Scan for the cell matching the given text and deliver its [x, y] coordinate at center. 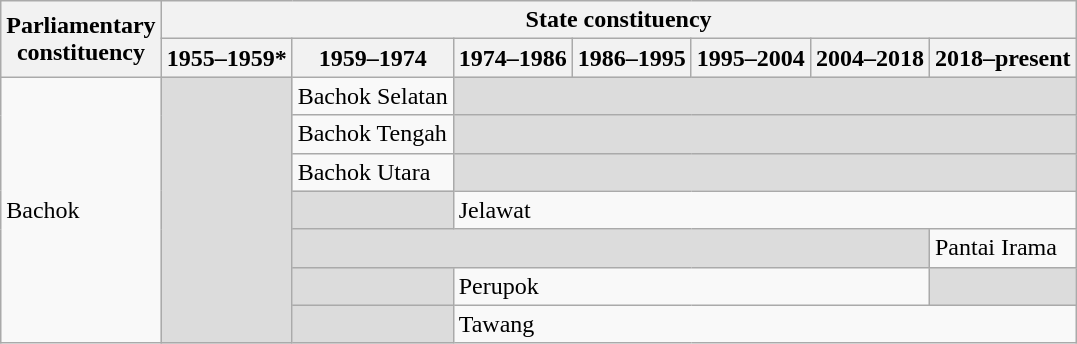
2018–present [1002, 58]
2004–2018 [870, 58]
Jelawat [764, 210]
1986–1995 [632, 58]
1955–1959* [226, 58]
Bachok [81, 210]
Perupok [691, 286]
Bachok Utara [372, 172]
Pantai Irama [1002, 248]
Bachok Selatan [372, 96]
1959–1974 [372, 58]
State constituency [618, 20]
Tawang [764, 324]
1974–1986 [512, 58]
Parliamentaryconstituency [81, 39]
Bachok Tengah [372, 134]
1995–2004 [750, 58]
